Detect which cell encompasses the target text, then output its (X, Y) center coordinate. 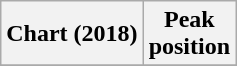
Chart (2018) (72, 34)
Peakposition (189, 34)
